Identify which cell holds the provided text, then report its [x, y] central coordinate. 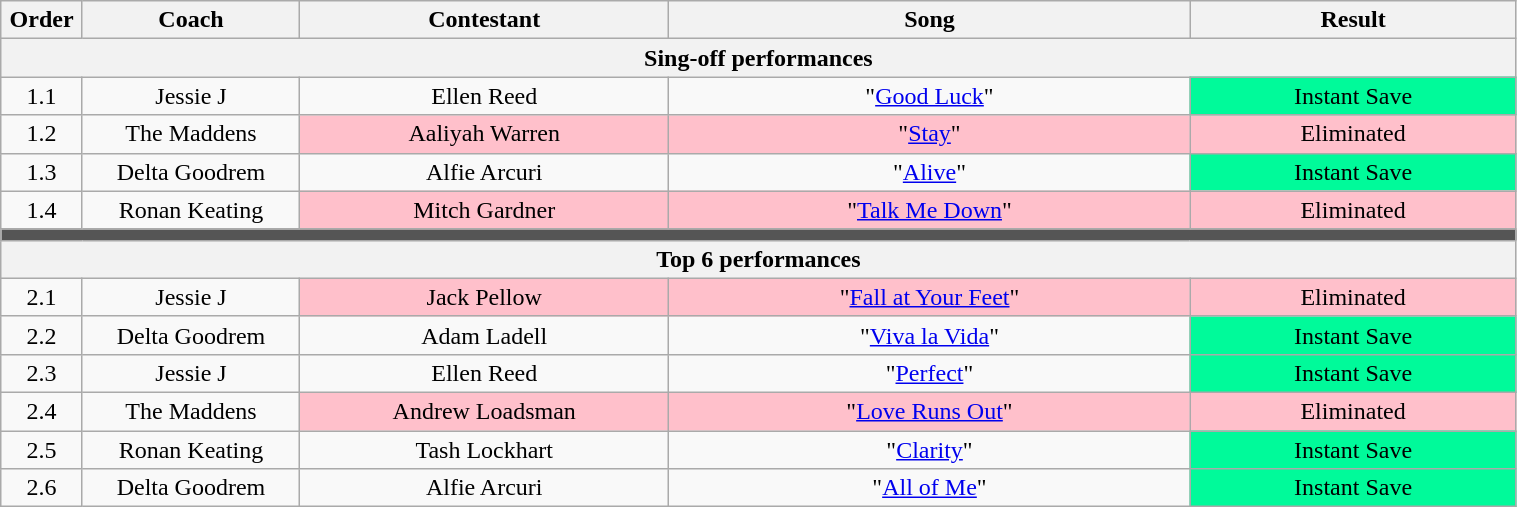
Mitch Gardner [484, 210]
"All of Me" [930, 488]
Andrew Loadsman [484, 411]
Adam Ladell [484, 335]
"Good Luck" [930, 96]
Coach [190, 20]
Aaliyah Warren [484, 134]
1.1 [42, 96]
Jack Pellow [484, 297]
"Stay" [930, 134]
Contestant [484, 20]
2.3 [42, 373]
"Viva la Vida" [930, 335]
2.1 [42, 297]
"Fall at Your Feet" [930, 297]
1.4 [42, 210]
2.6 [42, 488]
1.2 [42, 134]
1.3 [42, 172]
"Alive" [930, 172]
Song [930, 20]
Order [42, 20]
Tash Lockhart [484, 449]
Sing-off performances [758, 58]
Result [1353, 20]
"Love Runs Out" [930, 411]
"Perfect" [930, 373]
2.2 [42, 335]
2.4 [42, 411]
Top 6 performances [758, 259]
"Talk Me Down" [930, 210]
"Clarity" [930, 449]
2.5 [42, 449]
